Locate the cell with the specified text and output its [X, Y] center coordinate. 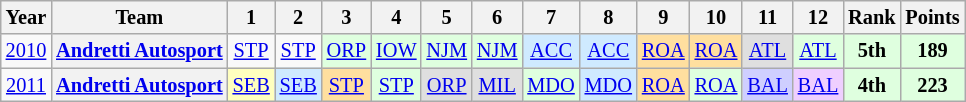
12 [818, 17]
Team [139, 17]
IOW [396, 51]
5th [872, 51]
2011 [26, 85]
223 [932, 85]
Points [932, 17]
6 [497, 17]
Year [26, 17]
189 [932, 51]
3 [346, 17]
Rank [872, 17]
4th [872, 85]
4 [396, 17]
2010 [26, 51]
9 [664, 17]
5 [446, 17]
8 [608, 17]
2 [298, 17]
7 [550, 17]
1 [252, 17]
10 [716, 17]
MIL [497, 85]
11 [767, 17]
